Pinpoint the cell where the given text exists, returning its [x, y] midpoint coordinate. 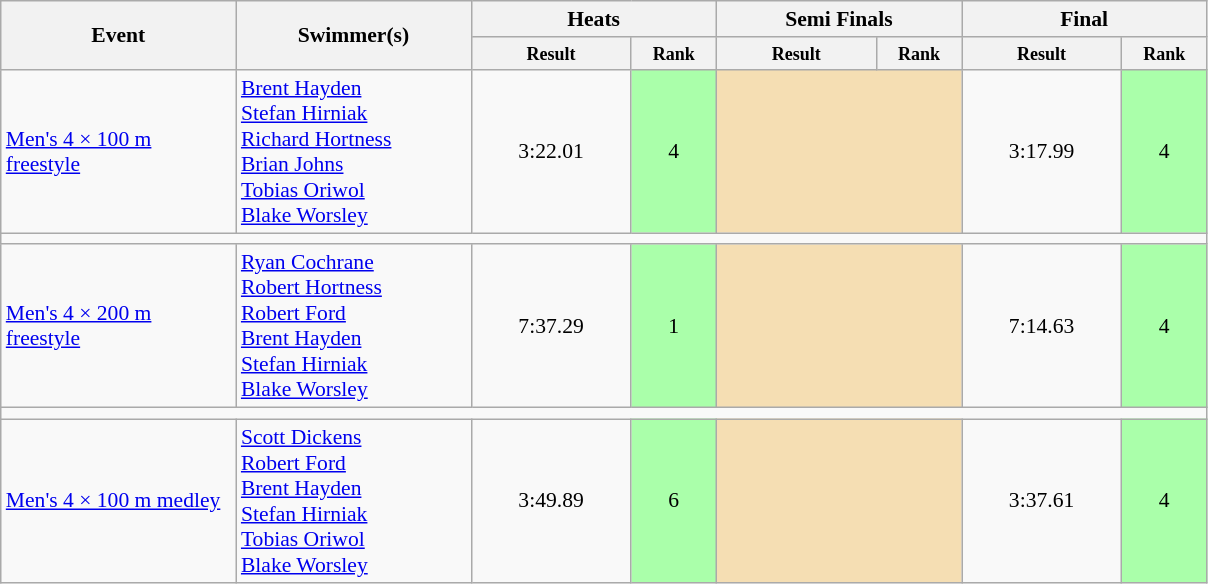
Men's 4 × 200 m freestyle [118, 326]
Scott DickensRobert FordBrent HaydenStefan HirniakTobias OriwolBlake Worsley [354, 500]
Semi Finals [838, 19]
3:49.89 [551, 500]
Brent HaydenStefan HirniakRichard HortnessBrian JohnsTobias OriwolBlake Worsley [354, 152]
3:37.61 [1042, 500]
Men's 4 × 100 m freestyle [118, 152]
1 [674, 326]
Final [1084, 19]
Event [118, 36]
Ryan CochraneRobert HortnessRobert FordBrent HaydenStefan HirniakBlake Worsley [354, 326]
Men's 4 × 100 m medley [118, 500]
3:17.99 [1042, 152]
Swimmer(s) [354, 36]
7:14.63 [1042, 326]
Heats [594, 19]
3:22.01 [551, 152]
6 [674, 500]
7:37.29 [551, 326]
